Provide the (x, y) coordinate of the cell's center where the given text is located.  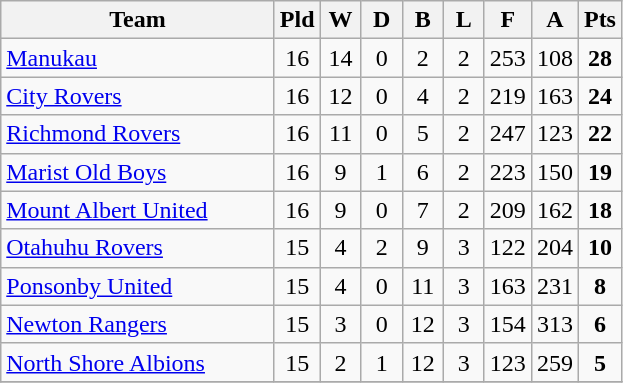
247 (508, 134)
14 (340, 58)
Pts (600, 20)
F (508, 20)
28 (600, 58)
Newton Rangers (138, 324)
A (554, 20)
219 (508, 96)
Mount Albert United (138, 210)
Manukau (138, 58)
Ponsonby United (138, 286)
162 (554, 210)
24 (600, 96)
18 (600, 210)
209 (508, 210)
154 (508, 324)
City Rovers (138, 96)
122 (508, 248)
W (340, 20)
108 (554, 58)
L (464, 20)
204 (554, 248)
Pld (297, 20)
22 (600, 134)
Marist Old Boys (138, 172)
259 (554, 362)
Richmond Rovers (138, 134)
223 (508, 172)
313 (554, 324)
D (382, 20)
253 (508, 58)
North Shore Albions (138, 362)
150 (554, 172)
10 (600, 248)
7 (422, 210)
B (422, 20)
Otahuhu Rovers (138, 248)
231 (554, 286)
19 (600, 172)
Team (138, 20)
8 (600, 286)
